Output the [X, Y] coordinate of the center of the cell containing the given text.  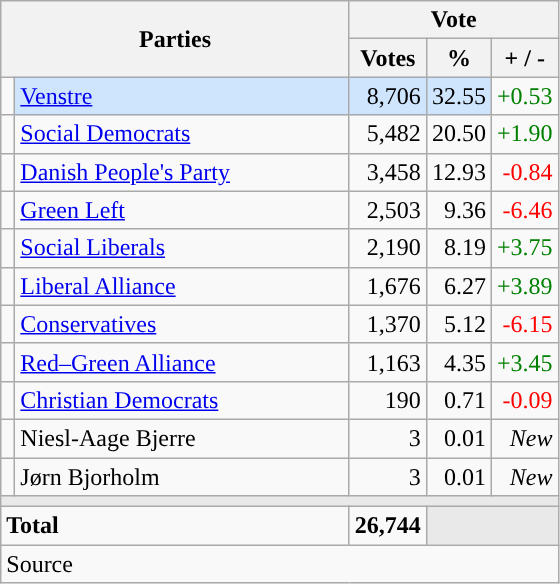
% [458, 58]
Social Democrats [182, 134]
Total [176, 526]
32.55 [458, 96]
-6.46 [524, 210]
0.71 [458, 400]
-0.09 [524, 400]
9.36 [458, 210]
-0.84 [524, 172]
190 [388, 400]
1,163 [388, 362]
4.35 [458, 362]
Source [280, 564]
+3.45 [524, 362]
20.50 [458, 134]
+ / - [524, 58]
-6.15 [524, 324]
1,676 [388, 286]
Votes [388, 58]
1,370 [388, 324]
2,503 [388, 210]
+1.90 [524, 134]
3,458 [388, 172]
+3.89 [524, 286]
Christian Democrats [182, 400]
26,744 [388, 526]
12.93 [458, 172]
Red–Green Alliance [182, 362]
5.12 [458, 324]
8,706 [388, 96]
Niesl-Aage Bjerre [182, 438]
Green Left [182, 210]
2,190 [388, 248]
5,482 [388, 134]
Vote [454, 20]
Venstre [182, 96]
Jørn Bjorholm [182, 477]
Danish People's Party [182, 172]
8.19 [458, 248]
6.27 [458, 286]
+3.75 [524, 248]
Parties [176, 39]
Conservatives [182, 324]
+0.53 [524, 96]
Social Liberals [182, 248]
Liberal Alliance [182, 286]
